Provide the (x, y) coordinate of the cell's center where the given text is located.  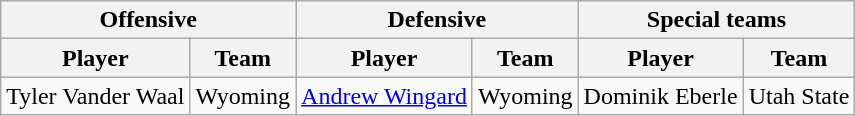
Special teams (716, 20)
Defensive (438, 20)
Tyler Vander Waal (96, 96)
Offensive (148, 20)
Utah State (799, 96)
Andrew Wingard (384, 96)
Dominik Eberle (660, 96)
